Find where the given text appears and provide that cell's center as (X, Y) coordinate. 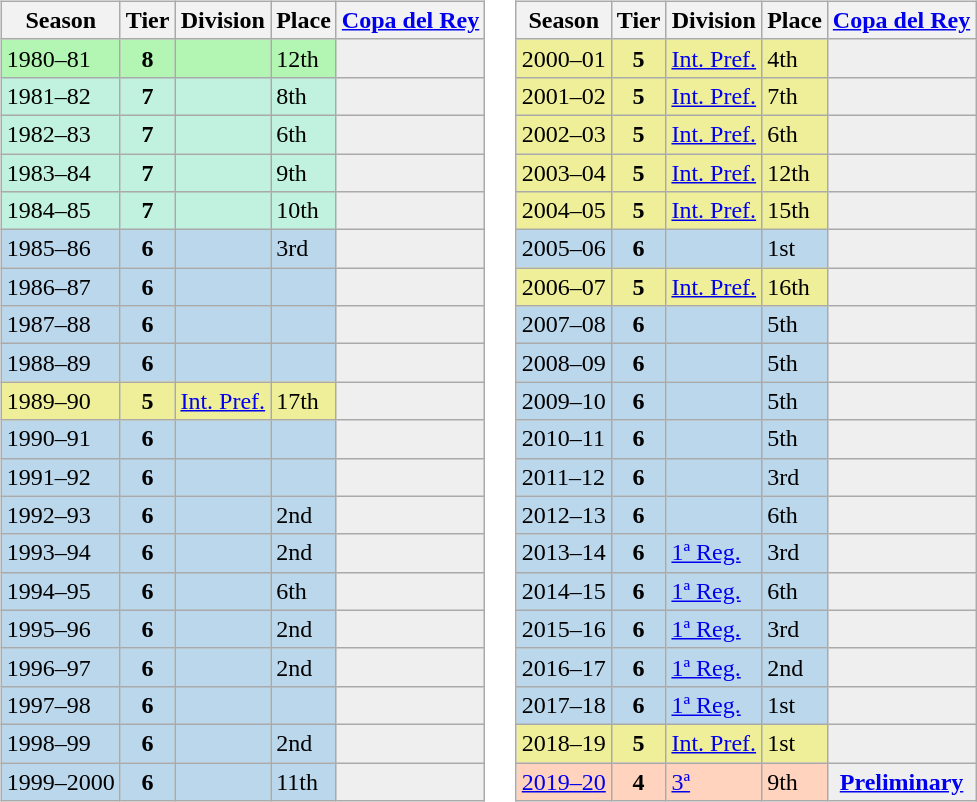
1988–89 (60, 363)
2007–08 (564, 325)
2008–09 (564, 363)
2010–11 (564, 439)
2018–19 (564, 743)
2004–05 (564, 211)
1989–90 (60, 401)
2001–02 (564, 96)
2003–04 (564, 173)
1984–85 (60, 211)
Preliminary (901, 781)
11th (304, 781)
2011–12 (564, 477)
2000–01 (564, 58)
1982–83 (60, 134)
2019–20 (564, 781)
2014–15 (564, 591)
2009–10 (564, 401)
3ª (714, 781)
2016–17 (564, 667)
4 (638, 781)
8th (304, 96)
2002–03 (564, 134)
1996–97 (60, 667)
2012–13 (564, 515)
1985–86 (60, 249)
1991–92 (60, 477)
1986–87 (60, 287)
10th (304, 211)
16th (795, 287)
1980–81 (60, 58)
1992–93 (60, 515)
1993–94 (60, 553)
15th (795, 211)
1998–99 (60, 743)
2005–06 (564, 249)
2006–07 (564, 287)
2015–16 (564, 629)
1995–96 (60, 629)
7th (795, 96)
4th (795, 58)
1994–95 (60, 591)
17th (304, 401)
2017–18 (564, 705)
1983–84 (60, 173)
1990–91 (60, 439)
2013–14 (564, 553)
1987–88 (60, 325)
1999–2000 (60, 781)
8 (148, 58)
1997–98 (60, 705)
1981–82 (60, 96)
